Pinpoint the cell where the given text exists, returning its (X, Y) midpoint coordinate. 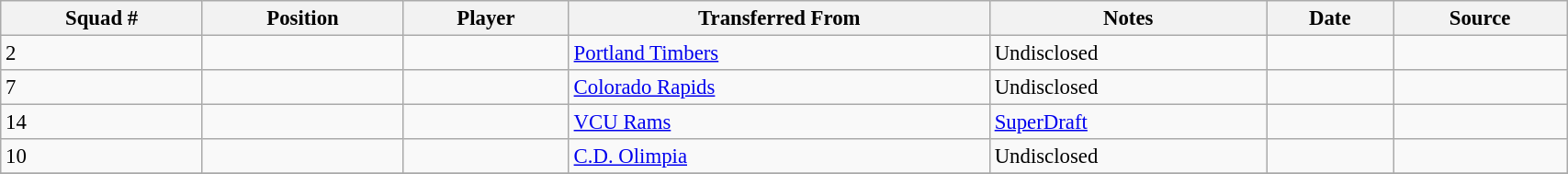
Squad # (102, 18)
Colorado Rapids (779, 87)
VCU Rams (779, 122)
7 (102, 87)
2 (102, 53)
10 (102, 157)
Position (302, 18)
Transferred From (779, 18)
14 (102, 122)
Source (1479, 18)
Portland Timbers (779, 53)
Date (1330, 18)
C.D. Olimpia (779, 157)
SuperDraft (1128, 122)
Notes (1128, 18)
Player (487, 18)
